Find where the given text appears and provide that cell's center as [X, Y] coordinate. 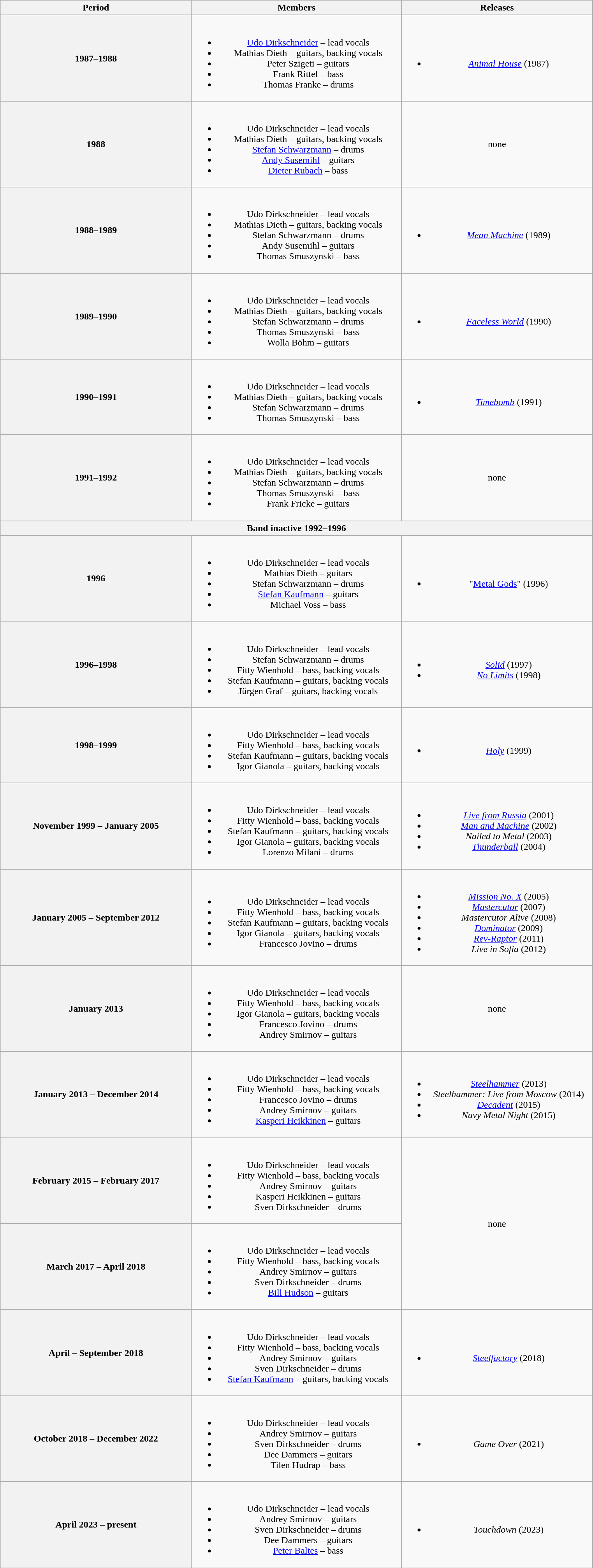
Members [297, 8]
March 2017 – April 2018 [96, 1267]
1998–1999 [96, 745]
October 2018 – December 2022 [96, 1439]
"Metal Gods" (1996) [497, 578]
Animal House (1987) [497, 58]
Mission No. X (2005)Mastercutor (2007)Mastercutor Alive (2008)Dominator (2009)Rev-Raptor (2011)Live in Sofia (2012) [497, 917]
Udo Dirkschneider – lead vocalsMathias Dieth – guitars, backing vocalsStefan Schwarzmann – drumsAndy Susemihl – guitarsDieter Rubach – bass [297, 144]
Udo Dirkschneider – lead vocalsFitty Wienhold – bass, backing vocalsAndrey Smirnov – guitarsKasperi Heikkinen – guitarsSven Dirkschneider – drums [297, 1180]
1988–1989 [96, 230]
Udo Dirkschneider – lead vocalsMathias Dieth – guitarsStefan Schwarzmann – drumsStefan Kaufmann – guitarsMichael Voss – bass [297, 578]
1991–1992 [96, 478]
Udo Dirkschneider – lead vocalsMathias Dieth – guitars, backing vocalsStefan Schwarzmann – drumsThomas Smuszynski – bass [297, 397]
Solid (1997)No Limits (1998) [497, 665]
Band inactive 1992–1996 [297, 528]
Udo Dirkschneider – lead vocalsMathias Dieth – guitars, backing vocalsStefan Schwarzmann – drumsThomas Smuszynski – bassWolla Böhm – guitars [297, 316]
February 2015 – February 2017 [96, 1180]
January 2013 – December 2014 [96, 1095]
Udo Dirkschneider – lead vocalsMathias Dieth – guitars, backing vocalsStefan Schwarzmann – drumsThomas Smuszynski – bassFrank Fricke – guitars [297, 478]
Holy (1999) [497, 745]
Udo Dirkschneider – lead vocalsAndrey Smirnov – guitarsSven Dirkschneider – drumsDee Dammers – guitarsPeter Baltes – bass [297, 1524]
November 1999 – January 2005 [96, 826]
Udo Dirkschneider – lead vocalsMathias Dieth – guitars, backing vocalsStefan Schwarzmann – drumsAndy Susemihl – guitarsThomas Smuszynski – bass [297, 230]
January 2013 [96, 1009]
Udo Dirkschneider – lead vocalsFitty Wienhold – bass, backing vocalsFrancesco Jovino – drumsAndrey Smirnov – guitarsKasperi Heikkinen – guitars [297, 1095]
1996–1998 [96, 665]
Touchdown (2023) [497, 1524]
1990–1991 [96, 397]
Releases [497, 8]
Udo Dirkschneider – lead vocalsAndrey Smirnov – guitarsSven Dirkschneider – drumsDee Dammers – guitarsTilen Hudrap – bass [297, 1439]
Period [96, 8]
January 2005 – September 2012 [96, 917]
Timebomb (1991) [497, 397]
1996 [96, 578]
Steelhammer (2013)Steelhammer: Live from Moscow (2014)Decadent (2015)Navy Metal Night (2015) [497, 1095]
Game Over (2021) [497, 1439]
1987–1988 [96, 58]
Udo Dirkschneider – lead vocalsFitty Wienhold – bass, backing vocalsAndrey Smirnov – guitarsSven Dirkschneider – drumsBill Hudson – guitars [297, 1267]
April – September 2018 [96, 1352]
Udo Dirkschneider – lead vocalsFitty Wienhold – bass, backing vocalsStefan Kaufmann – guitars, backing vocalsIgor Gianola – guitars, backing vocals [297, 745]
Faceless World (1990) [497, 316]
1989–1990 [96, 316]
1988 [96, 144]
Steelfactory (2018) [497, 1352]
Mean Machine (1989) [497, 230]
April 2023 – present [96, 1524]
Live from Russia (2001)Man and Machine (2002)Nailed to Metal (2003)Thunderball (2004) [497, 826]
Udo Dirkschneider – lead vocalsMathias Dieth – guitars, backing vocalsPeter Szigeti – guitarsFrank Rittel – bassThomas Franke – drums [297, 58]
